Provide the (x, y) coordinate of the cell's center where the given text is located.  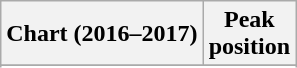
Chart (2016–2017) (102, 34)
Peak position (249, 34)
